Locate the cell with the specified text and output its [X, Y] center coordinate. 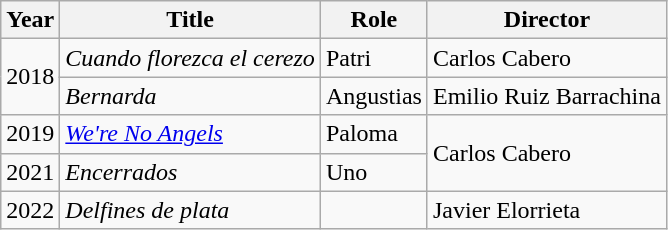
Angustias [374, 96]
Director [546, 20]
2021 [30, 172]
2019 [30, 134]
Uno [374, 172]
Year [30, 20]
Role [374, 20]
Emilio Ruiz Barrachina [546, 96]
We're No Angels [190, 134]
Cuando florezca el cerezo [190, 58]
Encerrados [190, 172]
Paloma [374, 134]
Javier Elorrieta [546, 210]
Delfines de plata [190, 210]
Title [190, 20]
Bernarda [190, 96]
2022 [30, 210]
Patri [374, 58]
2018 [30, 77]
